Search for the cell housing the specified text and yield its [X, Y] center coordinate. 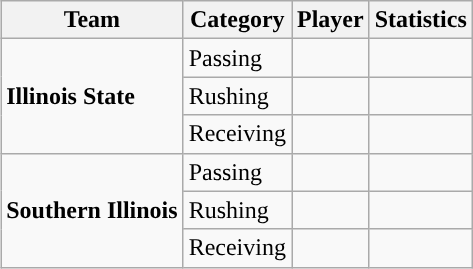
Southern Illinois [92, 210]
Illinois State [92, 96]
Statistics [420, 20]
Category [237, 20]
Player [331, 20]
Team [92, 20]
